Determine the [x, y] coordinate at the center of the cell enclosing the given text.  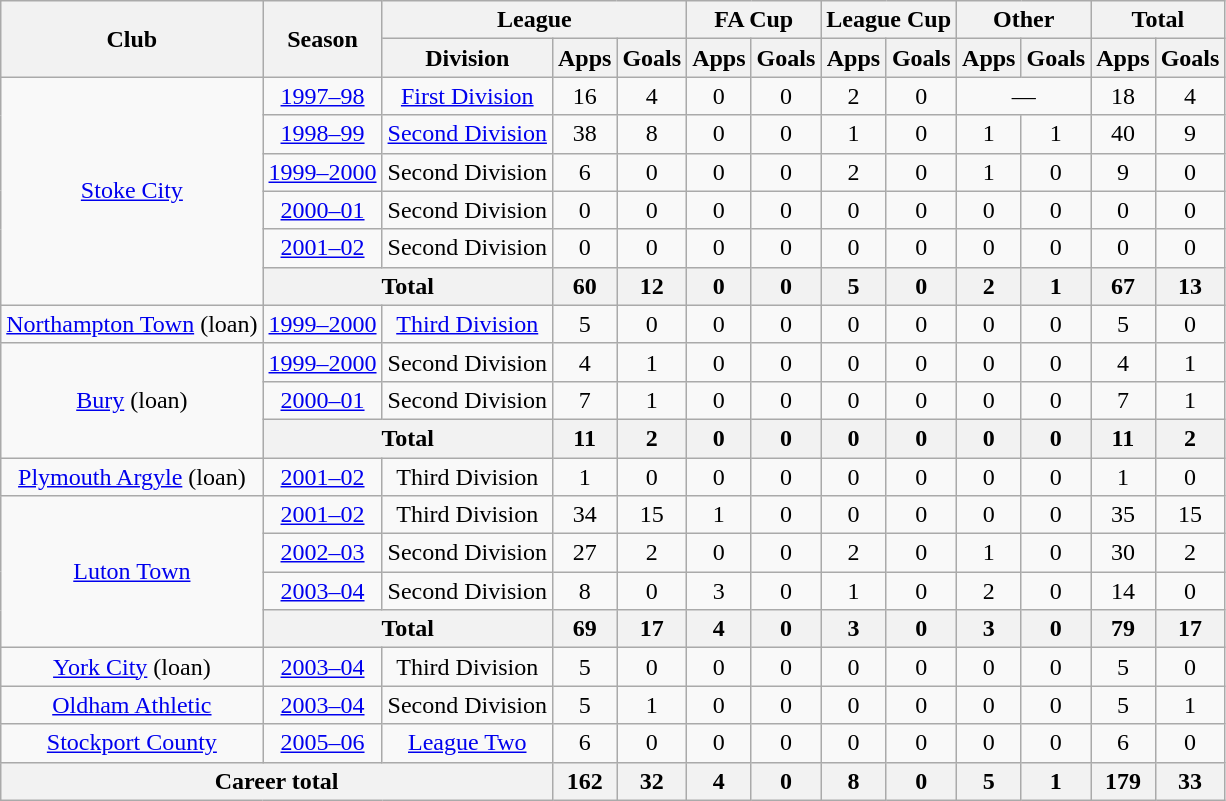
60 [584, 286]
— [1024, 96]
League Cup [889, 20]
32 [652, 781]
2005–06 [322, 743]
14 [1123, 591]
League Two [467, 743]
33 [1190, 781]
13 [1190, 286]
Northampton Town (loan) [132, 324]
67 [1123, 286]
Bury (loan) [132, 400]
Season [322, 39]
1997–98 [322, 96]
16 [584, 96]
79 [1123, 629]
35 [1123, 515]
Career total [277, 781]
38 [584, 134]
1998–99 [322, 134]
Stoke City [132, 191]
18 [1123, 96]
Division [467, 58]
12 [652, 286]
30 [1123, 553]
69 [584, 629]
27 [584, 553]
League [534, 20]
Plymouth Argyle (loan) [132, 477]
Oldham Athletic [132, 705]
Luton Town [132, 572]
179 [1123, 781]
Stockport County [132, 743]
York City (loan) [132, 667]
34 [584, 515]
Club [132, 39]
FA Cup [754, 20]
Other [1024, 20]
2002–03 [322, 553]
162 [584, 781]
First Division [467, 96]
40 [1123, 134]
